Pinpoint the cell where the given text exists, returning its (x, y) midpoint coordinate. 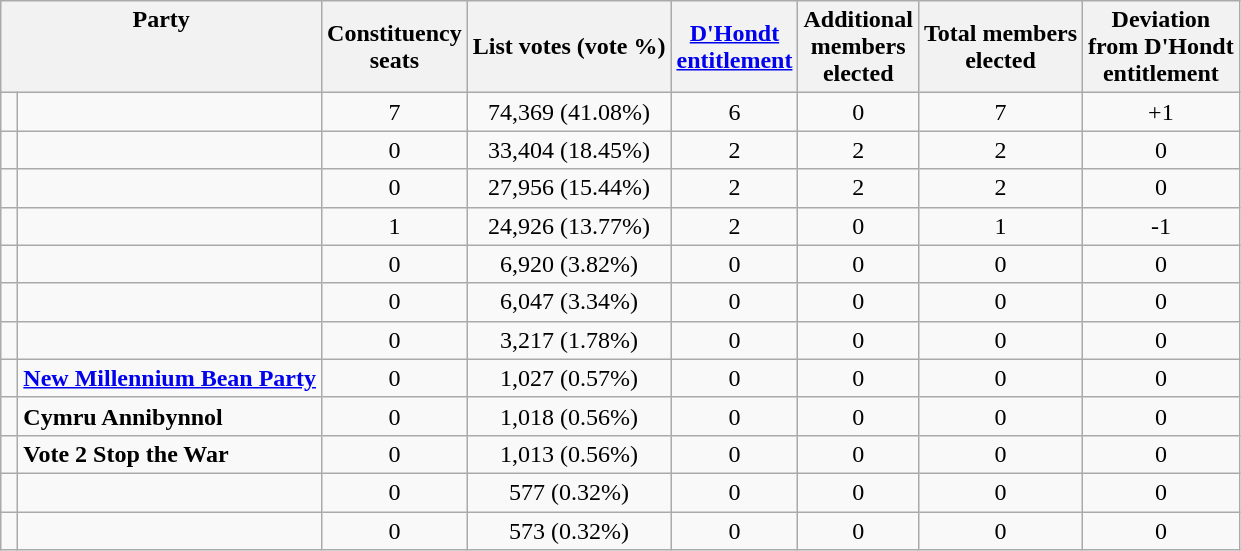
Vote 2 Stop the War (170, 454)
1,013 (0.56%) (569, 454)
1,027 (0.57%) (569, 378)
27,956 (15.44%) (569, 188)
Total memberselected (1000, 47)
List votes (vote %) (569, 47)
573 (0.32%) (569, 531)
33,404 (18.45%) (569, 150)
Cymru Annibynnol (170, 416)
3,217 (1.78%) (569, 340)
6 (734, 112)
24,926 (13.77%) (569, 226)
74,369 (41.08%) (569, 112)
+1 (1162, 112)
Deviationfrom D'Hondtentitlement (1162, 47)
Party (162, 47)
Additionalmemberselected (858, 47)
6,920 (3.82%) (569, 264)
New Millennium Bean Party (170, 378)
D'Hondtentitlement (734, 47)
Constituencyseats (395, 47)
-1 (1162, 226)
6,047 (3.34%) (569, 302)
1,018 (0.56%) (569, 416)
577 (0.32%) (569, 492)
